Locate the cell with the specified text and output its [x, y] center coordinate. 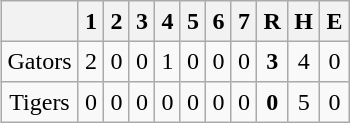
7 [244, 21]
Gators [40, 61]
H [304, 21]
R [272, 21]
6 [219, 21]
E [335, 21]
Tigers [40, 102]
